Return (X, Y) of the center of cell containing provided text 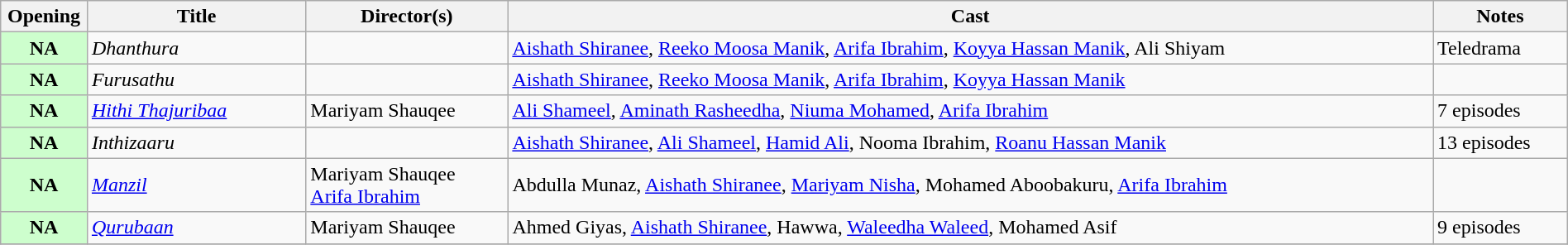
Hithi Thajuribaa (196, 111)
Abdulla Munaz, Aishath Shiranee, Mariyam Nisha, Mohamed Aboobakuru, Arifa Ibrahim (971, 185)
Dhanthura (196, 48)
Ali Shameel, Aminath Rasheedha, Niuma Mohamed, Arifa Ibrahim (971, 111)
9 episodes (1500, 228)
Title (196, 17)
Furusathu (196, 79)
Qurubaan (196, 228)
Mariyam ShauqeeArifa Ibrahim (407, 185)
Ahmed Giyas, Aishath Shiranee, Hawwa, Waleedha Waleed, Mohamed Asif (971, 228)
Aishath Shiranee, Reeko Moosa Manik, Arifa Ibrahim, Koyya Hassan Manik, Ali Shiyam (971, 48)
Manzil (196, 185)
Inthizaaru (196, 142)
Director(s) (407, 17)
Cast (971, 17)
13 episodes (1500, 142)
Opening (45, 17)
Notes (1500, 17)
Teledrama (1500, 48)
Aishath Shiranee, Ali Shameel, Hamid Ali, Nooma Ibrahim, Roanu Hassan Manik (971, 142)
7 episodes (1500, 111)
Aishath Shiranee, Reeko Moosa Manik, Arifa Ibrahim, Koyya Hassan Manik (971, 79)
